Scan for the cell matching the given text and deliver its (x, y) coordinate at center. 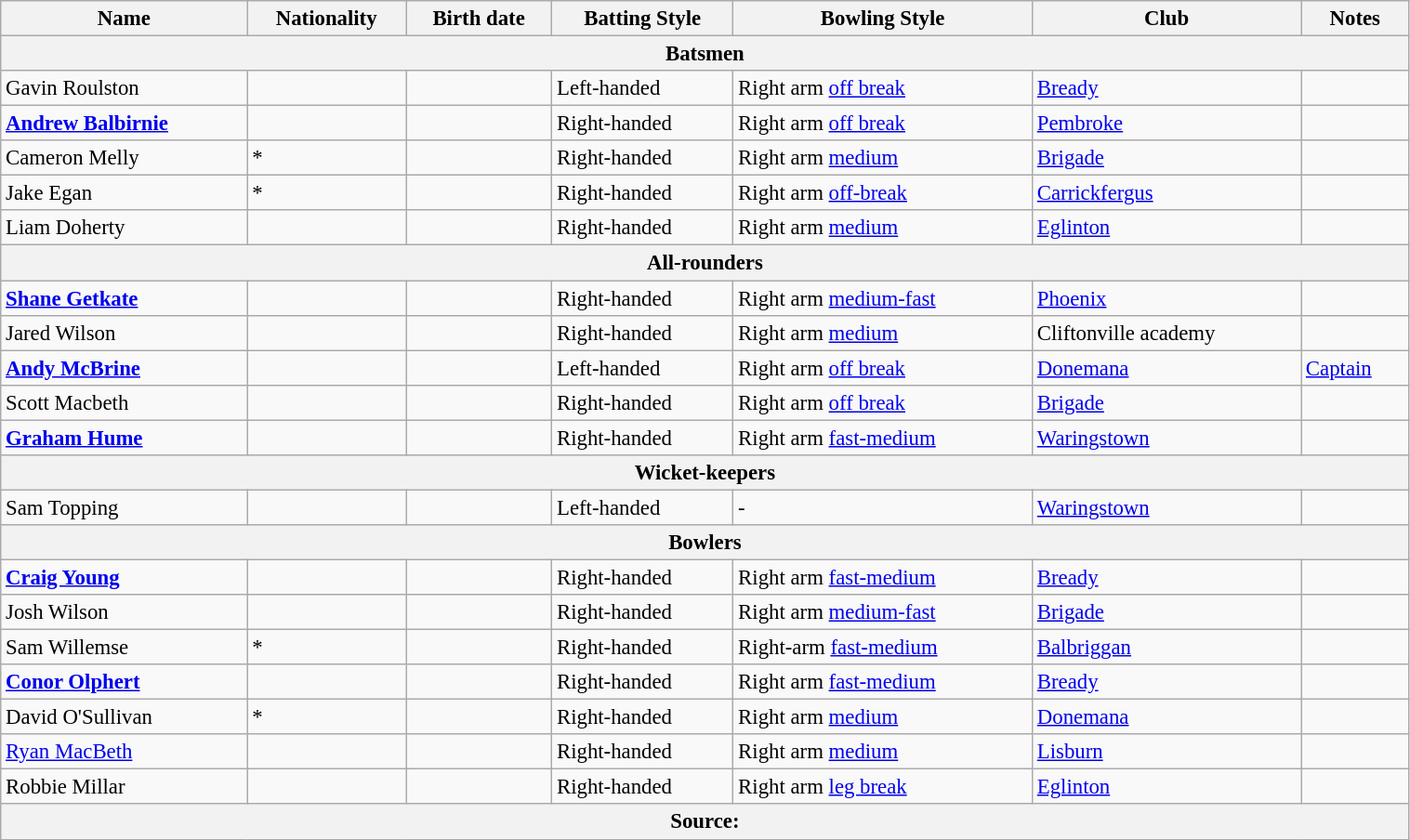
Pembroke (1166, 124)
Bowling Style (883, 19)
Phoenix (1166, 298)
All-rounders (705, 263)
- (883, 507)
Cliftonville academy (1166, 333)
Right-arm fast-medium (883, 648)
Gavin Roulston (125, 88)
Andrew Balbirnie (125, 124)
Craig Young (125, 577)
Carrickfergus (1166, 193)
Source: (705, 822)
Right arm leg break (883, 787)
Captain (1355, 368)
Batsmen (705, 54)
Notes (1355, 19)
Batting Style (643, 19)
Sam Willemse (125, 648)
Name (125, 19)
Nationality (327, 19)
Jared Wilson (125, 333)
Birth date (480, 19)
Balbriggan (1166, 648)
Jake Egan (125, 193)
Right arm off-break (883, 193)
Wicket-keepers (705, 473)
Josh Wilson (125, 612)
Scott Macbeth (125, 402)
Conor Olphert (125, 682)
Bowlers (705, 543)
Shane Getkate (125, 298)
Ryan MacBeth (125, 752)
Lisburn (1166, 752)
Sam Topping (125, 507)
Club (1166, 19)
David O'Sullivan (125, 717)
Liam Doherty (125, 228)
Graham Hume (125, 438)
Cameron Melly (125, 158)
Andy McBrine (125, 368)
Robbie Millar (125, 787)
